From the cell containing the given text, extract its center point as [x, y] coordinate. 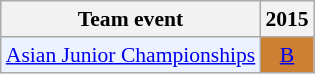
2015 [286, 19]
Asian Junior Championships [131, 55]
Team event [131, 19]
B [286, 55]
